For the text-containing cell, return its midpoint in [X, Y] coordinate format. 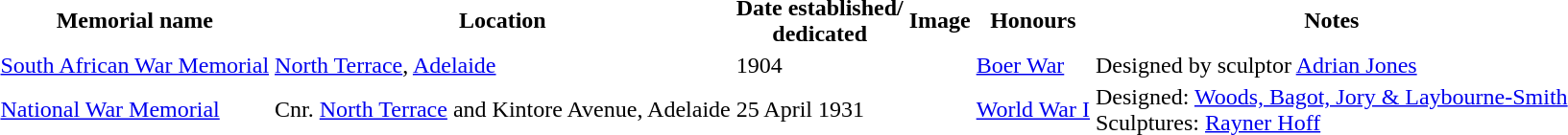
Boer War [1033, 65]
North Terrace, Adelaide [503, 65]
1904 [820, 65]
